Output the (x, y) coordinate of the center of the cell containing the given text.  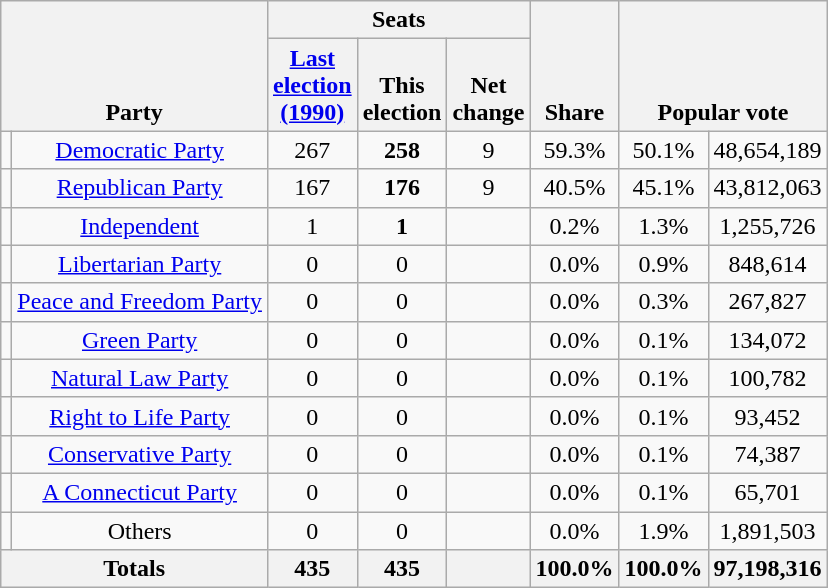
Lastelection(1990) (312, 85)
Netchange (488, 85)
Popular vote (723, 66)
176 (402, 188)
Democratic Party (140, 150)
Republican Party (140, 188)
0.3% (664, 302)
Totals (134, 569)
93,452 (768, 416)
40.5% (574, 188)
Peace and Freedom Party (140, 302)
Independent (140, 226)
Seats (398, 20)
43,812,063 (768, 188)
65,701 (768, 492)
258 (402, 150)
134,072 (768, 340)
Thiselection (402, 85)
97,198,316 (768, 569)
0.9% (664, 264)
74,387 (768, 454)
Right to Life Party (140, 416)
Libertarian Party (140, 264)
267 (312, 150)
1,255,726 (768, 226)
1.3% (664, 226)
0.2% (574, 226)
A Connecticut Party (140, 492)
Green Party (140, 340)
848,614 (768, 264)
Party (134, 66)
1.9% (664, 531)
59.3% (574, 150)
100,782 (768, 378)
267,827 (768, 302)
Conservative Party (140, 454)
Natural Law Party (140, 378)
45.1% (664, 188)
48,654,189 (768, 150)
Share (574, 66)
167 (312, 188)
1,891,503 (768, 531)
Others (140, 531)
50.1% (664, 150)
